Search for the cell housing the specified text and yield its [x, y] center coordinate. 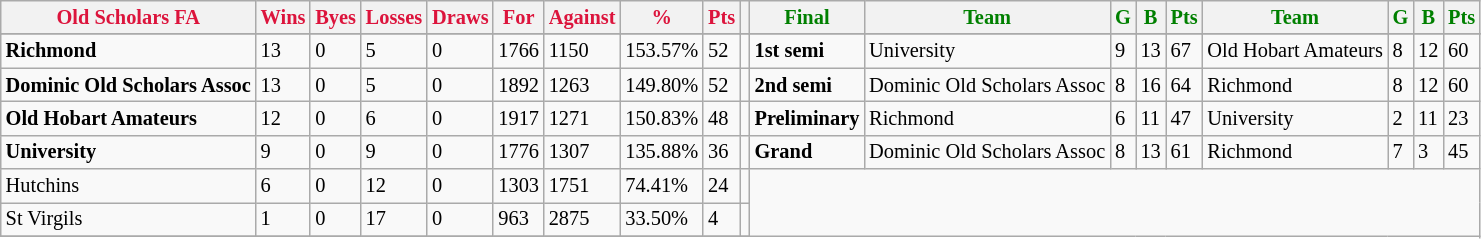
1751 [582, 186]
149.80% [662, 85]
1776 [518, 152]
23 [1462, 118]
61 [1184, 152]
1263 [582, 85]
For [518, 17]
1892 [518, 85]
Preliminary [808, 118]
24 [722, 186]
Losses [394, 17]
Against [582, 17]
1150 [582, 51]
Old Scholars FA [128, 17]
150.83% [662, 118]
74.41% [662, 186]
3 [1428, 152]
2875 [582, 219]
33.50% [662, 219]
2 [1401, 118]
1271 [582, 118]
1307 [582, 152]
1766 [518, 51]
135.88% [662, 152]
Final [808, 17]
% [662, 17]
1917 [518, 118]
963 [518, 219]
Hutchins [128, 186]
1 [284, 219]
48 [722, 118]
1303 [518, 186]
Byes [335, 17]
St Virgils [128, 219]
4 [722, 219]
64 [1184, 85]
67 [1184, 51]
153.57% [662, 51]
Wins [284, 17]
17 [394, 219]
Grand [808, 152]
7 [1401, 152]
1st semi [808, 51]
45 [1462, 152]
16 [1151, 85]
2nd semi [808, 85]
36 [722, 152]
Draws [460, 17]
47 [1184, 118]
